For the text-containing cell, return its midpoint in [X, Y] coordinate format. 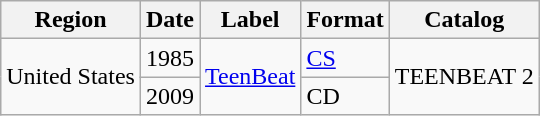
1985 [170, 58]
Date [170, 20]
Catalog [464, 20]
United States [71, 77]
CD [345, 96]
CS [345, 58]
2009 [170, 96]
Region [71, 20]
Format [345, 20]
TeenBeat [250, 77]
Label [250, 20]
TEENBEAT 2 [464, 77]
